Capture the cell that displays the provided text and extract its [x, y] central coordinate. 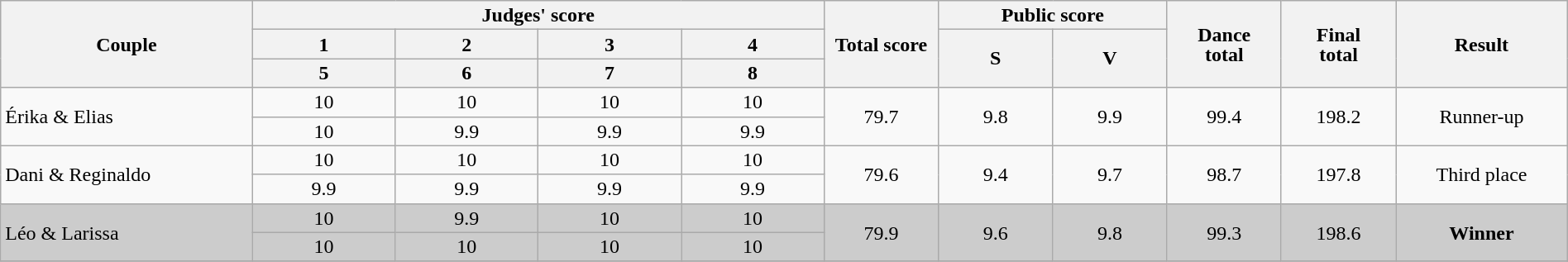
197.8 [1338, 174]
Dancetotal [1224, 45]
99.3 [1224, 232]
Judges' score [538, 15]
99.4 [1224, 117]
79.9 [881, 232]
Winner [1482, 232]
198.6 [1338, 232]
7 [610, 73]
V [1110, 59]
79.7 [881, 117]
S [996, 59]
Third place [1482, 174]
98.7 [1224, 174]
4 [753, 45]
1 [324, 45]
9.7 [1110, 174]
Léo & Larissa [127, 232]
Couple [127, 45]
5 [324, 73]
79.6 [881, 174]
9.4 [996, 174]
Finaltotal [1338, 45]
Public score [1054, 15]
Dani & Reginaldo [127, 174]
9.6 [996, 232]
Runner-up [1482, 117]
3 [610, 45]
Result [1482, 45]
198.2 [1338, 117]
Total score [881, 45]
Érika & Elias [127, 117]
8 [753, 73]
6 [466, 73]
2 [466, 45]
